Return (x, y) of the center of cell containing provided text 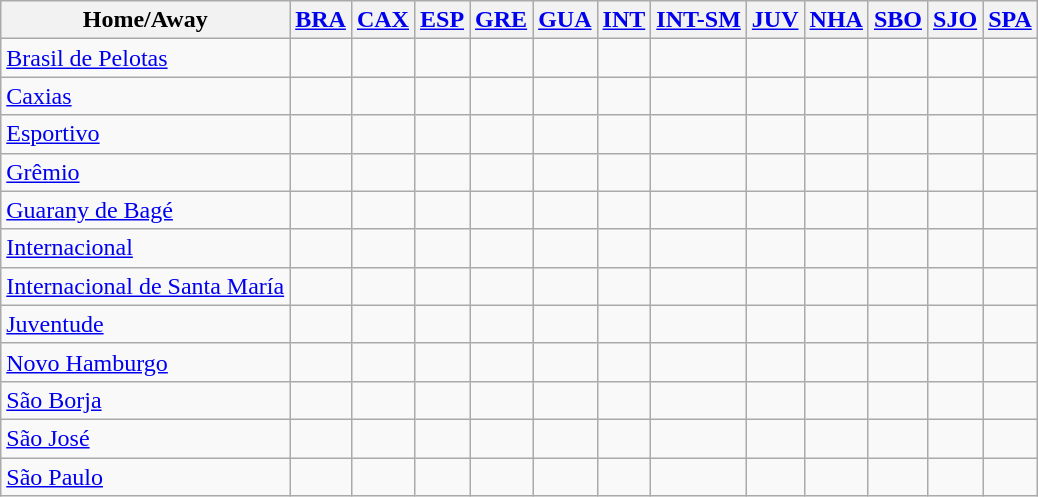
INT (624, 20)
BRA (321, 20)
Caxias (146, 96)
Brasil de Pelotas (146, 58)
São José (146, 438)
Guarany de Bagé (146, 210)
Esportivo (146, 134)
GUA (565, 20)
São Borja (146, 400)
ESP (442, 20)
GRE (502, 20)
SPA (1010, 20)
SJO (956, 20)
Home/Away (146, 20)
Grêmio (146, 172)
Internacional (146, 248)
SBO (898, 20)
Novo Hamburgo (146, 362)
CAX (382, 20)
Juventude (146, 324)
JUV (775, 20)
São Paulo (146, 477)
Internacional de Santa María (146, 286)
NHA (836, 20)
INT-SM (699, 20)
